Find where the given text appears and provide that cell's center as (X, Y) coordinate. 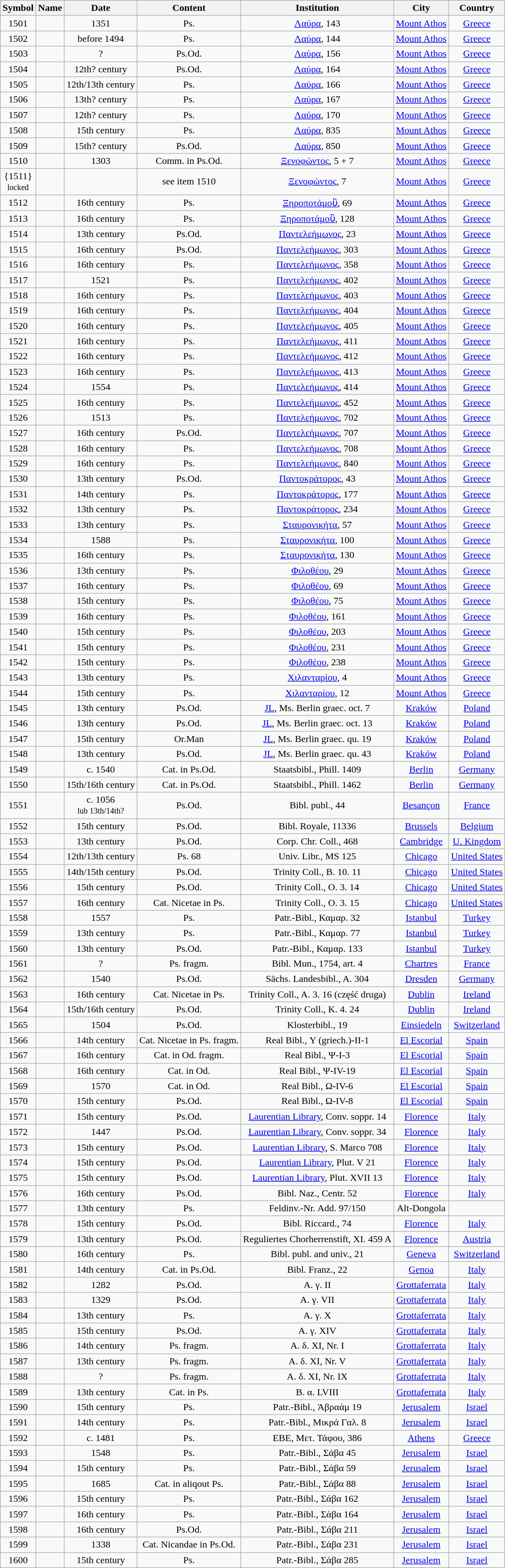
Real Bibl., Ω-IV-8 (317, 1101)
1589 (18, 1392)
1508 (18, 130)
A. γ. X (317, 1315)
1530 (18, 479)
1685 (100, 1484)
1573 (18, 1147)
Σταυρονικήτα, 57 (317, 525)
Corp. Chr. Coll., 468 (317, 841)
U. Kingdom (477, 841)
Φιλοθέου, 231 (317, 647)
1577 (18, 1208)
EBE, Μετ. Τάφου, 386 (317, 1438)
1566 (18, 1040)
Geneva (421, 1254)
Institution (317, 8)
Trinity Coll., O. 3. 15 (317, 902)
Real Bibl., Υ (griech.)-II-1 (317, 1040)
1503 (18, 54)
A. γ. XIV (317, 1331)
Λαύρα, 156 (317, 54)
Παντελεήμωνος, 452 (317, 402)
Athens (421, 1438)
1542 (18, 662)
1560 (18, 949)
1579 (18, 1239)
Trinity Coll., K. 4. 24 (317, 1010)
1519 (18, 311)
Cambridge (421, 841)
Klosterbibl., 19 (317, 1025)
1558 (18, 918)
Παντελεήμωνος, 358 (317, 265)
Παντελεήμωνος, 707 (317, 433)
Φιλοθέου, 161 (317, 616)
1533 (18, 525)
B. α. LVIII (317, 1392)
Patr.-Bibl., Σάβα 211 (317, 1529)
Cat. in aliqout Ps. (189, 1484)
Bibl. publ. and univ., 21 (317, 1254)
1595 (18, 1484)
Trinity Coll., B. 10. 11 (317, 872)
1552 (18, 826)
Feldinv.-Nr. Add. 97/150 (317, 1208)
A. δ. XI, Nr. I (317, 1346)
Λαύρα, 164 (317, 69)
1561 (18, 964)
Belgium (477, 826)
Brussels (421, 826)
{1511}locked (18, 182)
Besançon (421, 805)
Reguliertes Chorherrenstift, XI. 459 A (317, 1239)
Real Bibl., Ψ-I-3 (317, 1055)
JL, Ms. Berlin graec. qu. 43 (317, 754)
1563 (18, 994)
1509 (18, 145)
1569 (18, 1086)
c. 1481 (100, 1438)
Bibl. Royale, 11336 (317, 826)
Παντελεήμωνος, 413 (317, 372)
Comm. in Ps.Od. (189, 161)
Λαύρα, 850 (317, 145)
1597 (18, 1514)
Cat. in Od. fragm. (189, 1055)
Einsiedeln (421, 1025)
JL, Ms. Berlin graec. qu. 19 (317, 739)
1527 (18, 433)
1338 (100, 1545)
Patr.-Bibl., Καμαρ. 77 (317, 933)
Real Bibl., Ω-IV-6 (317, 1086)
c. 1540 (100, 769)
c. 1056lub 13th/14th? (100, 805)
1565 (18, 1025)
Sächs. Landesbibl., A. 304 (317, 979)
Ξηροποτάμοὒ, 69 (317, 202)
1329 (100, 1300)
1282 (100, 1285)
Patr.-Bibl., Σάβα 231 (317, 1545)
1600 (18, 1560)
Austria (477, 1239)
1587 (18, 1361)
1514 (18, 234)
1547 (18, 739)
Cat. in Ps. (189, 1392)
A. δ. XI, Nr. V (317, 1361)
Patr.-Bibl., Μικρά Γαλ. 8 (317, 1422)
1539 (18, 616)
Φιλοθέου, 203 (317, 632)
Dresden (421, 979)
1303 (100, 161)
1525 (18, 402)
Patr.-Bibl., Σάβα 59 (317, 1468)
Bibl. Franz., 22 (317, 1270)
1545 (18, 708)
JL, Ms. Berlin graec. oct. 7 (317, 708)
1544 (18, 693)
Patr.-Bibl., Σάβα 88 (317, 1484)
Univ. Libr., MS 125 (317, 857)
Patr.-Bibl., Καμαρ. 133 (317, 949)
Φιλοθέου, 75 (317, 601)
1594 (18, 1468)
Cat. Nicetae in Ps. fragm. (189, 1040)
Patr.-Bibl., Σάβα 162 (317, 1499)
15th? century (100, 145)
1522 (18, 356)
1510 (18, 161)
1524 (18, 387)
Patr.-Bibl., Σάβα 45 (317, 1453)
Παντελεήμωνος, 412 (317, 356)
1555 (18, 872)
see item 1510 (189, 182)
Φιλοθέου, 69 (317, 586)
Λαύρα, 167 (317, 100)
before 1494 (100, 39)
Bibl. Mun., 1754, art. 4 (317, 964)
Παντελεήμωνος, 405 (317, 326)
1541 (18, 647)
Ξενοφώντος, 5 + 7 (317, 161)
1575 (18, 1178)
Laurentian Library, Conv. soppr. 14 (317, 1116)
1571 (18, 1116)
1543 (18, 677)
1549 (18, 769)
Ps. 68 (189, 857)
Name (50, 8)
1556 (18, 887)
Bibl. publ., 44 (317, 805)
Patr.-Bibl., Σάβα 164 (317, 1514)
1526 (18, 417)
1564 (18, 1010)
Φιλοθέου, 29 (317, 570)
1538 (18, 601)
Staatsbibl., Phill. 1462 (317, 785)
1351 (100, 23)
Σταυρονικήτα, 100 (317, 540)
1447 (100, 1132)
Λαύρα, 143 (317, 23)
Λαύρα, 835 (317, 130)
Patr.-Bibl., Άβραάμ 19 (317, 1407)
Παντελεήμωνος, 404 (317, 311)
1591 (18, 1422)
1512 (18, 202)
1528 (18, 448)
Λαύρα, 170 (317, 115)
Content (189, 8)
Real Bibl., Ψ-IV-19 (317, 1071)
Παντελεήμωνος, 414 (317, 387)
Country (477, 8)
1578 (18, 1224)
Λαύρα, 166 (317, 84)
1529 (18, 464)
13th? century (100, 100)
JL, Ms. Berlin graec. oct. 13 (317, 724)
14th/15th century (100, 872)
A. δ. XI, Nr. IX (317, 1376)
Genoa (421, 1270)
Ξηροποτάμοὒ, 128 (317, 219)
1550 (18, 785)
Bibl. Naz., Centr. 52 (317, 1193)
Laurentian Library, Conv. soppr. 34 (317, 1132)
Χιλανταρίου, 12 (317, 693)
City (421, 8)
Or.Man (189, 739)
1585 (18, 1331)
1580 (18, 1254)
1520 (18, 326)
1572 (18, 1132)
Bibl. Riccard., 74 (317, 1224)
Χιλανταρίου, 4 (317, 677)
Trinity Coll., O. 3. 14 (317, 887)
Παντελεήμωνος, 840 (317, 464)
1562 (18, 979)
1507 (18, 115)
1553 (18, 841)
Παντελεήμωνος, 303 (317, 249)
1581 (18, 1270)
1505 (18, 84)
Παντελεήμωνος, 403 (317, 295)
1582 (18, 1285)
1531 (18, 494)
Παντελεήμωνος, 702 (317, 417)
1537 (18, 586)
Παντελεήμωνος, 23 (317, 234)
Chartres (421, 964)
1532 (18, 509)
Λαύρα, 144 (317, 39)
1551 (18, 805)
Patr.-Bibl., Καμαρ. 32 (317, 918)
1593 (18, 1453)
1592 (18, 1438)
Laurentian Library, Plut. V 21 (317, 1162)
1536 (18, 570)
Παντοκράτορος, 234 (317, 509)
Cat. Nicandae in Ps.Od. (189, 1545)
1534 (18, 540)
Alt-Dongola (421, 1208)
1583 (18, 1300)
Παντοκράτορος, 43 (317, 479)
1574 (18, 1162)
A. γ. II (317, 1285)
1517 (18, 280)
1576 (18, 1193)
Patr.-Bibl., Σάβα 285 (317, 1560)
1567 (18, 1055)
1515 (18, 249)
Laurentian Library, Plut. XVII 13 (317, 1178)
Date (100, 8)
Παντελεήμωνος, 708 (317, 448)
Παντελεήμωνος, 402 (317, 280)
A. γ. VII (317, 1300)
1506 (18, 100)
1599 (18, 1545)
1518 (18, 295)
1598 (18, 1529)
1535 (18, 555)
1586 (18, 1346)
Laurentian Library, S. Marco 708 (317, 1147)
1584 (18, 1315)
1568 (18, 1071)
Symbol (18, 8)
Σταυρονικήτα, 130 (317, 555)
Trinity Coll., A. 3. 16 (część druga) (317, 994)
Παντελεήμωνος, 411 (317, 341)
1523 (18, 372)
Staatsbibl., Phill. 1409 (317, 769)
Παντοκράτορος, 177 (317, 494)
1501 (18, 23)
1559 (18, 933)
1596 (18, 1499)
1546 (18, 724)
Ξενοφώντος, 7 (317, 182)
1502 (18, 39)
Φιλοθέου, 238 (317, 662)
1590 (18, 1407)
1516 (18, 265)
